Detect which cell encompasses the target text, then output its (x, y) center coordinate. 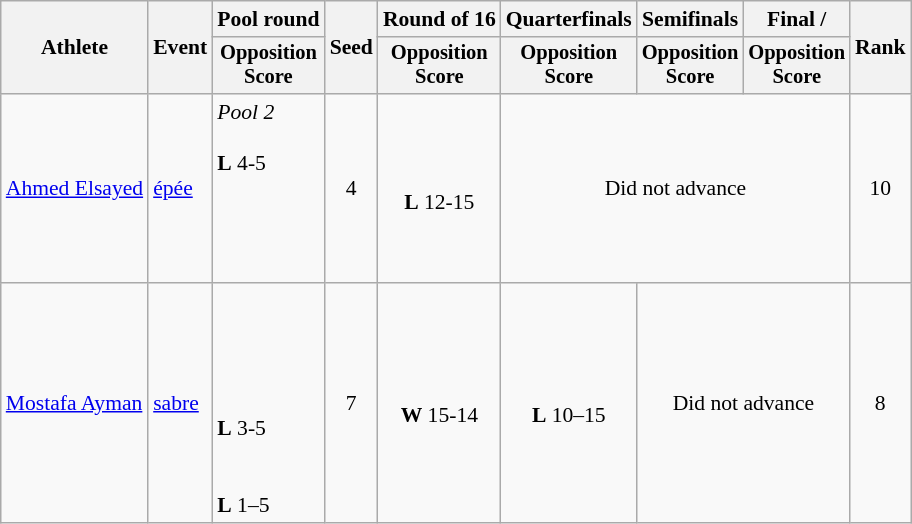
Athlete (74, 48)
Seed (352, 48)
Quarterfinals (569, 19)
Mostafa Ayman (74, 403)
7 (352, 403)
Ahmed Elsayed (74, 188)
Semifinals (690, 19)
L 10–15 (569, 403)
Pool 2L 4-5 (268, 188)
L 12-15 (440, 188)
Event (180, 48)
épée (180, 188)
8 (880, 403)
Round of 16 (440, 19)
Pool round (268, 19)
10 (880, 188)
W 15-14 (440, 403)
sabre (180, 403)
Final / (796, 19)
Rank (880, 48)
L 3-5L 1–5 (268, 403)
4 (352, 188)
